Scan for the cell matching the given text and deliver its [x, y] coordinate at center. 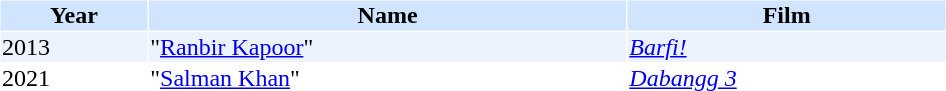
"Ranbir Kapoor" [388, 47]
Barfi! [787, 47]
2013 [74, 47]
Name [388, 15]
Year [74, 15]
Film [787, 15]
